From the cell containing the given text, extract its center point as [X, Y] coordinate. 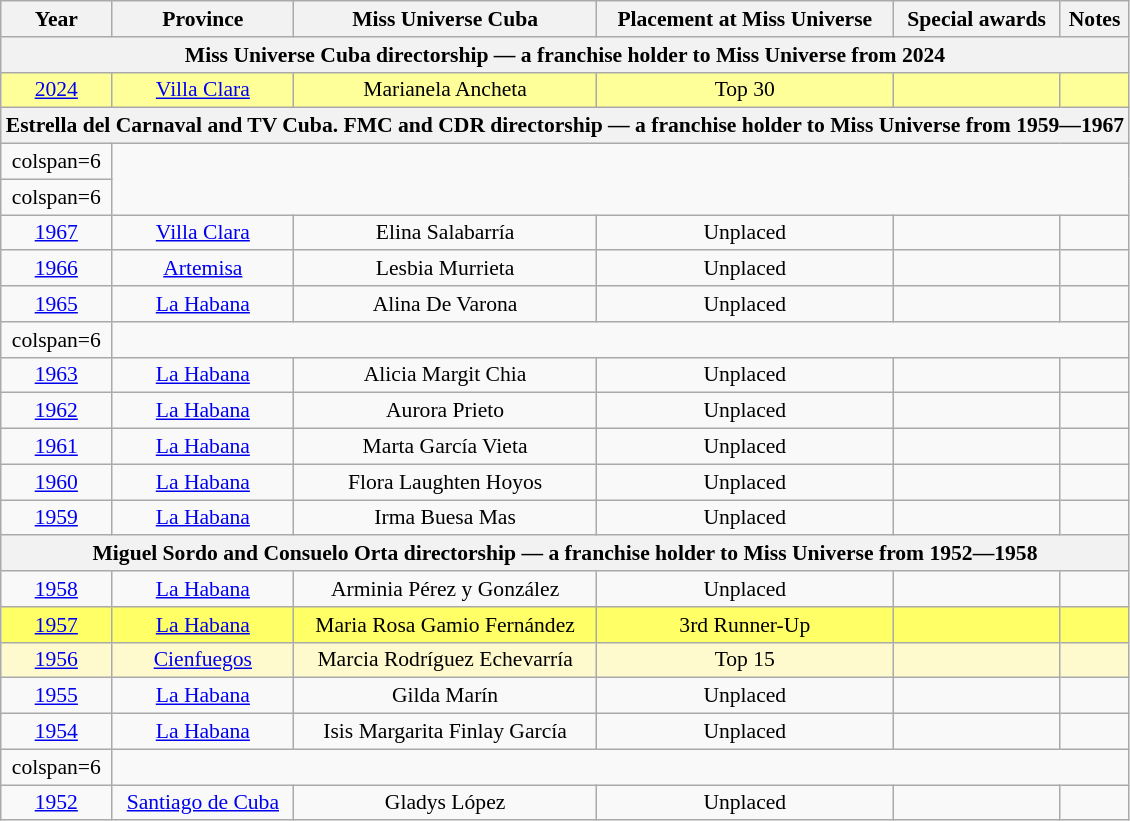
Placement at Miss Universe [744, 19]
Arminia Pérez y González [445, 589]
1966 [56, 269]
1957 [56, 625]
Gladys López [445, 803]
1952 [56, 803]
Miguel Sordo and Consuelo Orta directorship — a franchise holder to Miss Universe from 1952—1958 [565, 554]
1962 [56, 411]
Miss Universe Cuba directorship — a franchise holder to Miss Universe from 2024 [565, 55]
Top 30 [744, 90]
1954 [56, 732]
Flora Laughten Hoyos [445, 482]
Cienfuegos [203, 660]
2024 [56, 90]
Miss Universe Cuba [445, 19]
1955 [56, 696]
1965 [56, 304]
Special awards [976, 19]
Aurora Prieto [445, 411]
Artemisa [203, 269]
1967 [56, 233]
Province [203, 19]
Irma Buesa Mas [445, 518]
1956 [56, 660]
3rd Runner-Up [744, 625]
1963 [56, 375]
Alicia Margit Chia [445, 375]
Top 15 [744, 660]
Maria Rosa Gamio Fernández [445, 625]
Alina De Varona [445, 304]
Gilda Marín [445, 696]
Notes [1094, 19]
Marta García Vieta [445, 447]
Marianela Ancheta [445, 90]
Year [56, 19]
Lesbia Murrieta [445, 269]
1960 [56, 482]
1958 [56, 589]
Isis Margarita Finlay García [445, 732]
1959 [56, 518]
Elina Salabarría [445, 233]
Estrella del Carnaval and TV Cuba. FMC and CDR directorship — a franchise holder to Miss Universe from 1959—1967 [565, 126]
Santiago de Cuba [203, 803]
Marcia Rodríguez Echevarría [445, 660]
1961 [56, 447]
